Locate the cell with the specified text and output its (x, y) center coordinate. 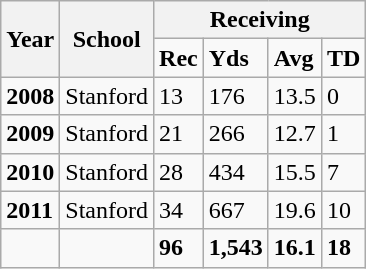
2011 (30, 210)
19.6 (294, 210)
1 (343, 134)
13 (179, 96)
TD (343, 58)
Avg (294, 58)
2009 (30, 134)
434 (236, 172)
13.5 (294, 96)
School (107, 39)
16.1 (294, 248)
96 (179, 248)
12.7 (294, 134)
21 (179, 134)
0 (343, 96)
10 (343, 210)
Receiving (260, 20)
Rec (179, 58)
2008 (30, 96)
7 (343, 172)
Year (30, 39)
2010 (30, 172)
Yds (236, 58)
266 (236, 134)
176 (236, 96)
667 (236, 210)
18 (343, 248)
28 (179, 172)
15.5 (294, 172)
1,543 (236, 248)
34 (179, 210)
